Determine the (X, Y) coordinate at the center of the cell enclosing the given text.  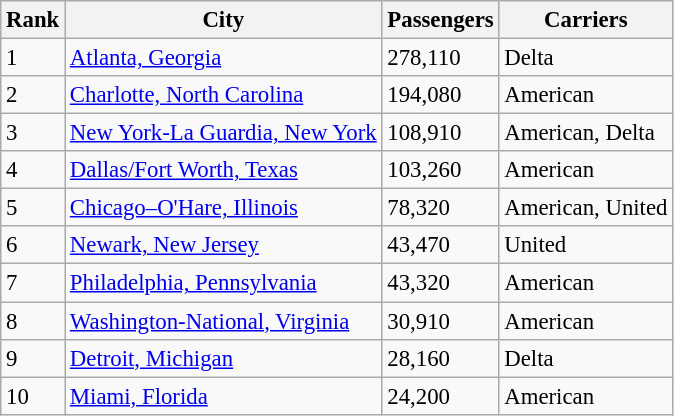
10 (33, 396)
United (586, 245)
Passengers (440, 20)
278,110 (440, 58)
8 (33, 321)
9 (33, 358)
194,080 (440, 95)
5 (33, 208)
Carriers (586, 20)
Atlanta, Georgia (224, 58)
Chicago–O'Hare, Illinois (224, 208)
103,260 (440, 170)
24,200 (440, 396)
28,160 (440, 358)
Philadelphia, Pennsylvania (224, 283)
78,320 (440, 208)
Miami, Florida (224, 396)
4 (33, 170)
2 (33, 95)
43,470 (440, 245)
Rank (33, 20)
3 (33, 133)
American, United (586, 208)
Charlotte, North Carolina (224, 95)
New York-La Guardia, New York (224, 133)
43,320 (440, 283)
City (224, 20)
Newark, New Jersey (224, 245)
108,910 (440, 133)
Detroit, Michigan (224, 358)
6 (33, 245)
Dallas/Fort Worth, Texas (224, 170)
1 (33, 58)
Washington-National, Virginia (224, 321)
30,910 (440, 321)
7 (33, 283)
American, Delta (586, 133)
